Detect which cell encompasses the target text, then output its [X, Y] center coordinate. 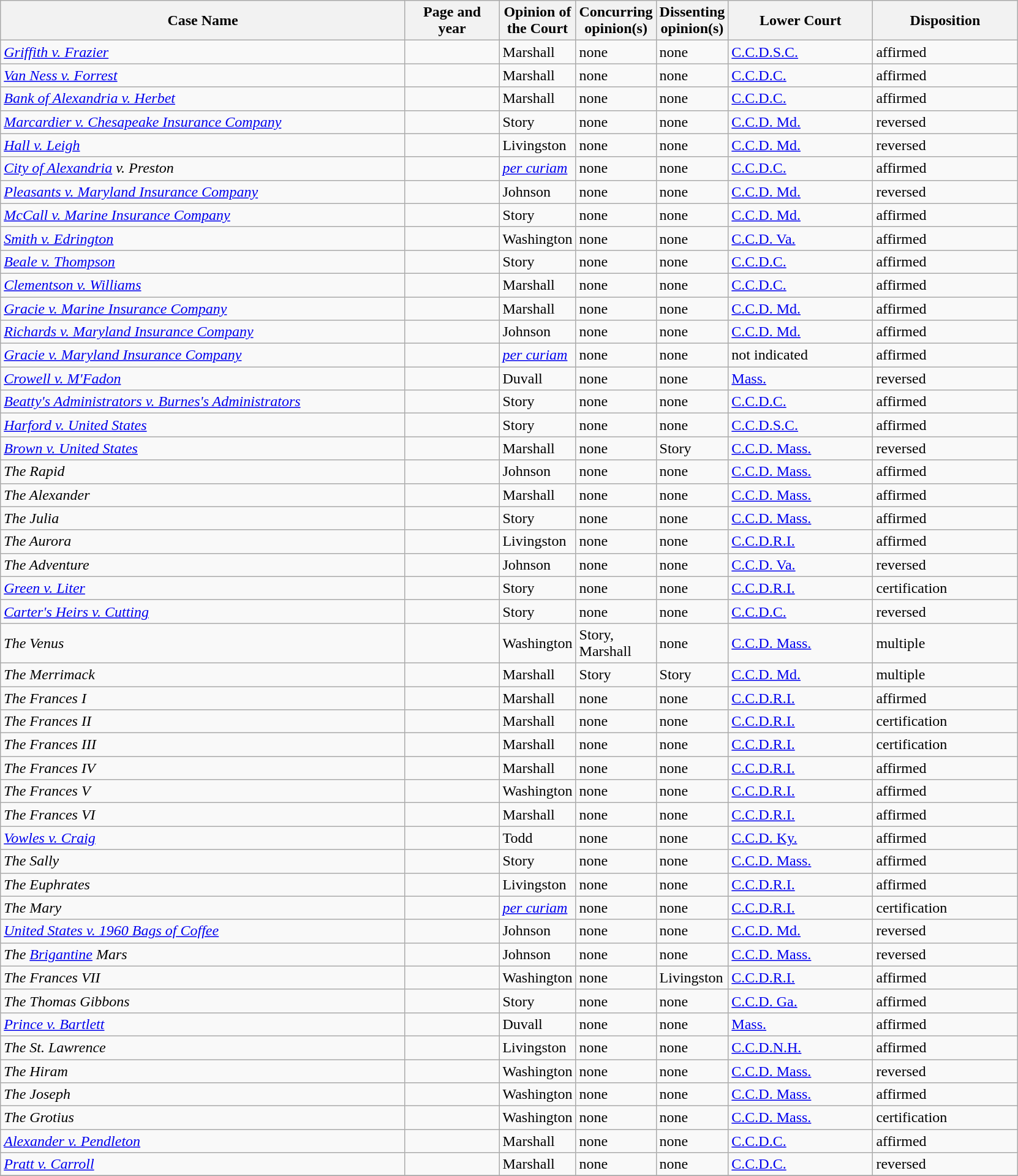
Gracie v. Maryland Insurance Company [203, 355]
Griffith v. Frazier [203, 52]
The Adventure [203, 565]
C.C.D.N.H. [801, 1047]
McCall v. Marine Insurance Company [203, 215]
C.C.D. Ga. [801, 1001]
City of Alexandria v. Preston [203, 168]
Green v. Liter [203, 588]
Gracie v. Marine Insurance Company [203, 308]
The Julia [203, 518]
Vowles v. Craig [203, 838]
The Frances III [203, 745]
Crowell v. M'Fadon [203, 379]
The Mary [203, 908]
The St. Lawrence [203, 1047]
Marcardier v. Chesapeake Insurance Company [203, 122]
Harford v. United States [203, 425]
not indicated [801, 355]
Case Name [203, 21]
The Sally [203, 861]
Clementson v. Williams [203, 285]
The Euphrates [203, 884]
The Frances VI [203, 815]
Concurring opinion(s) [616, 21]
The Grotius [203, 1118]
Bank of Alexandria v. Herbet [203, 99]
The Joseph [203, 1095]
Hall v. Leigh [203, 145]
Brown v. United States [203, 448]
The Alexander [203, 495]
The Frances VII [203, 978]
Lower Court [801, 21]
Story, Marshall [616, 643]
Opinion of the Court [538, 21]
Pratt v. Carroll [203, 1164]
United States v. 1960 Bags of Coffee [203, 931]
Beatty's Administrators v. Burnes's Administrators [203, 402]
The Frances I [203, 698]
The Aurora [203, 541]
Page and year [452, 21]
The Frances V [203, 791]
C.C.D. Ky. [801, 838]
Carter's Heirs v. Cutting [203, 611]
The Venus [203, 643]
Pleasants v. Maryland Insurance Company [203, 192]
The Thomas Gibbons [203, 1001]
The Rapid [203, 472]
Disposition [945, 21]
Smith v. Edrington [203, 238]
Dissenting opinion(s) [692, 21]
The Brigantine Mars [203, 954]
Beale v. Thompson [203, 262]
Todd [538, 838]
Prince v. Bartlett [203, 1024]
Alexander v. Pendleton [203, 1141]
Van Ness v. Forrest [203, 75]
Richards v. Maryland Insurance Company [203, 332]
The Frances II [203, 722]
The Frances IV [203, 768]
The Hiram [203, 1071]
The Merrimack [203, 674]
